Pinpoint the cell where the given text exists, returning its [X, Y] midpoint coordinate. 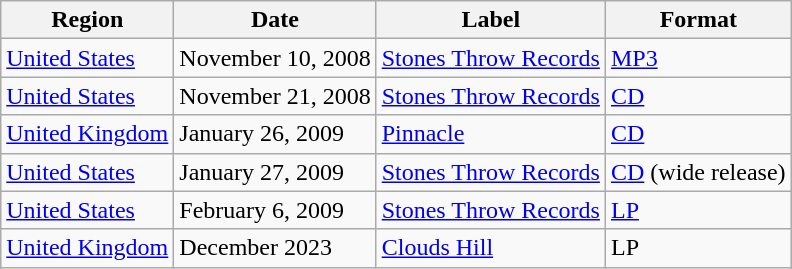
Region [88, 20]
Clouds Hill [490, 248]
Date [275, 20]
November 10, 2008 [275, 58]
Pinnacle [490, 134]
January 27, 2009 [275, 172]
December 2023 [275, 248]
November 21, 2008 [275, 96]
MP3 [698, 58]
Label [490, 20]
February 6, 2009 [275, 210]
January 26, 2009 [275, 134]
Format [698, 20]
CD (wide release) [698, 172]
